Return the [X, Y] coordinate for the center point of the cell that contains the specified text.  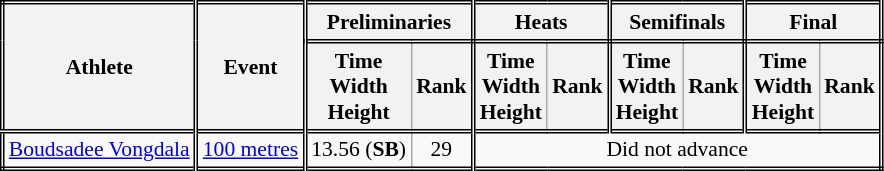
Event [250, 67]
Heats [541, 22]
29 [442, 150]
Final [813, 22]
100 metres [250, 150]
Boudsadee Vongdala [99, 150]
Did not advance [677, 150]
Athlete [99, 67]
Semifinals [677, 22]
Preliminaries [389, 22]
13.56 (SB) [358, 150]
